Capture the cell that displays the provided text and extract its (X, Y) central coordinate. 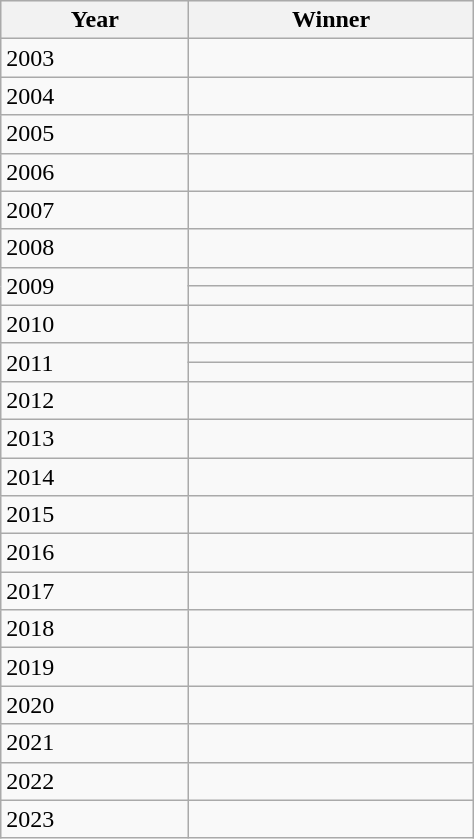
2018 (95, 629)
2011 (95, 362)
2003 (95, 58)
2009 (95, 286)
2006 (95, 172)
Winner (331, 20)
2013 (95, 438)
2010 (95, 324)
2014 (95, 477)
2015 (95, 515)
2005 (95, 134)
2008 (95, 248)
2022 (95, 781)
2020 (95, 705)
Year (95, 20)
2023 (95, 819)
2012 (95, 400)
2017 (95, 591)
2016 (95, 553)
2021 (95, 743)
2019 (95, 667)
2004 (95, 96)
2007 (95, 210)
